Capture the cell that displays the provided text and extract its [x, y] central coordinate. 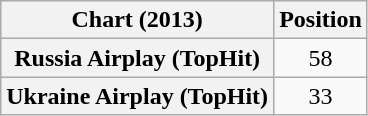
Ukraine Airplay (TopHit) [138, 96]
Position [321, 20]
58 [321, 58]
Russia Airplay (TopHit) [138, 58]
33 [321, 96]
Chart (2013) [138, 20]
